Return [x, y] of the center of cell containing provided text 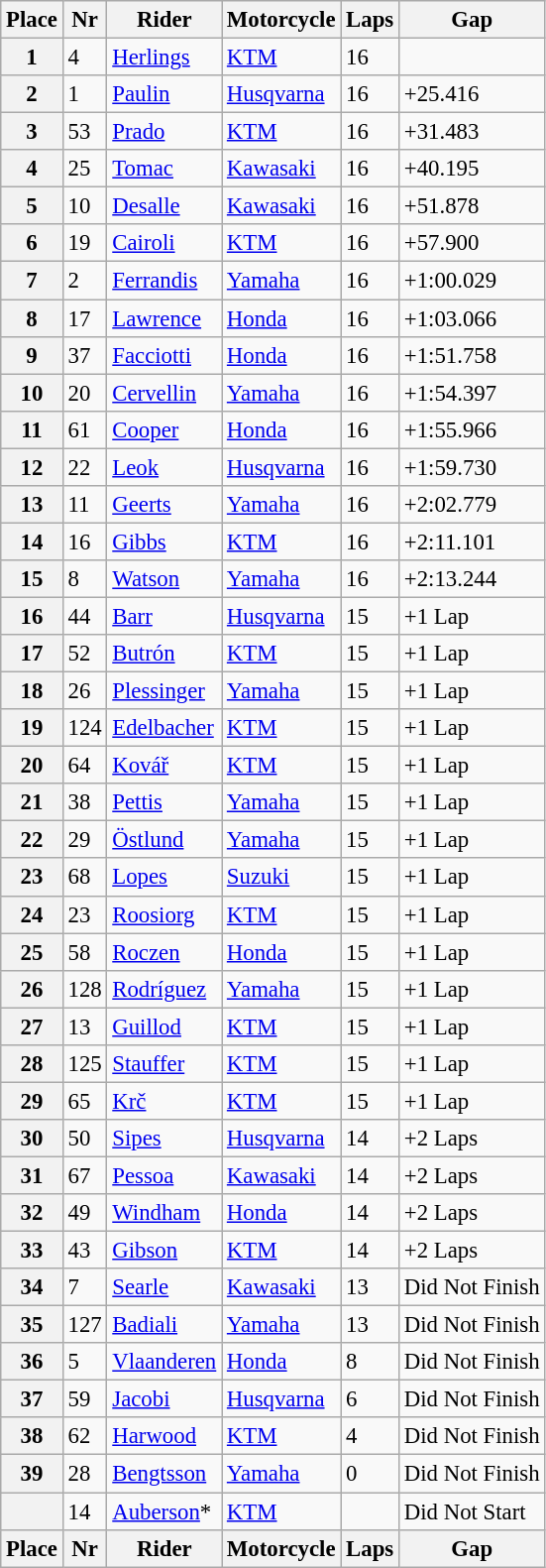
Facciotti [164, 355]
31 [32, 1175]
58 [85, 952]
Herlings [164, 58]
32 [32, 1213]
Jacobi [164, 1399]
35 [32, 1325]
Harwood [164, 1437]
+2:13.244 [472, 579]
0 [371, 1474]
Desalle [164, 206]
Pessoa [164, 1175]
Edelbacher [164, 728]
49 [85, 1213]
+1:00.029 [472, 281]
Krč [164, 1101]
52 [85, 654]
+2:11.101 [472, 542]
+1:03.066 [472, 318]
Lawrence [164, 318]
33 [32, 1251]
44 [85, 616]
+1:55.966 [472, 429]
Pettis [164, 802]
Bengtsson [164, 1474]
18 [32, 691]
Guillod [164, 1026]
Lopes [164, 878]
Geerts [164, 505]
Stauffer [164, 1064]
+1:59.730 [472, 467]
+1:54.397 [472, 393]
68 [85, 878]
50 [85, 1139]
Sipes [164, 1139]
12 [32, 467]
Cooper [164, 429]
Windham [164, 1213]
Barr [164, 616]
128 [85, 989]
36 [32, 1362]
Östlund [164, 840]
Tomac [164, 169]
Gibson [164, 1251]
Paulin [164, 94]
39 [32, 1474]
Auberson* [164, 1511]
Rodríguez [164, 989]
21 [32, 802]
67 [85, 1175]
61 [85, 429]
+1:51.758 [472, 355]
+25.416 [472, 94]
65 [85, 1101]
62 [85, 1437]
Vlaanderen [164, 1362]
43 [85, 1251]
Kovář [164, 766]
Did Not Start [472, 1511]
24 [32, 914]
59 [85, 1399]
+2:02.779 [472, 505]
Roosiorg [164, 914]
+31.483 [472, 132]
+51.878 [472, 206]
Butrón [164, 654]
125 [85, 1064]
Roczen [164, 952]
Searle [164, 1287]
64 [85, 766]
Prado [164, 132]
9 [32, 355]
Badiali [164, 1325]
Plessinger [164, 691]
53 [85, 132]
Ferrandis [164, 281]
127 [85, 1325]
+40.195 [472, 169]
Cairoli [164, 243]
Gibbs [164, 542]
30 [32, 1139]
27 [32, 1026]
Leok [164, 467]
124 [85, 728]
Suzuki [281, 878]
3 [32, 132]
Watson [164, 579]
+57.900 [472, 243]
Cervellin [164, 393]
34 [32, 1287]
